Return [x, y] of the center of cell containing provided text 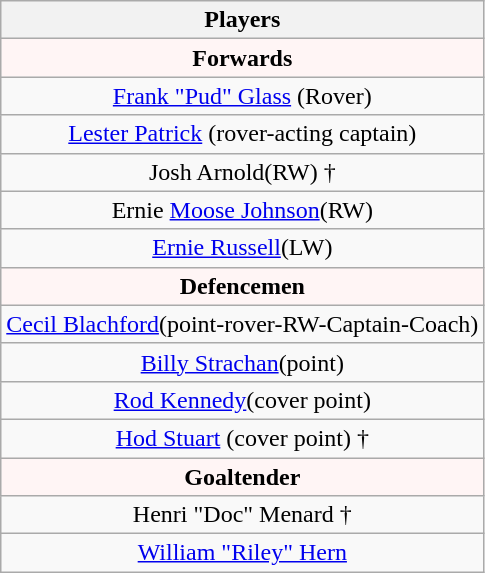
Cecil Blachford(point-rover-RW-Captain-Coach) [242, 324]
Ernie Moose Johnson(RW) [242, 210]
Frank "Pud" Glass (Rover) [242, 96]
Forwards [242, 58]
Henri "Doc" Menard † [242, 515]
Billy Strachan(point) [242, 362]
Rod Kennedy(cover point) [242, 400]
Defencemen [242, 286]
William "Riley" Hern [242, 553]
Josh Arnold(RW) † [242, 172]
Lester Patrick (rover-acting captain) [242, 134]
Goaltender [242, 477]
Hod Stuart (cover point) † [242, 438]
Players [242, 20]
Ernie Russell(LW) [242, 248]
